Find where the given text appears and provide that cell's center as [x, y] coordinate. 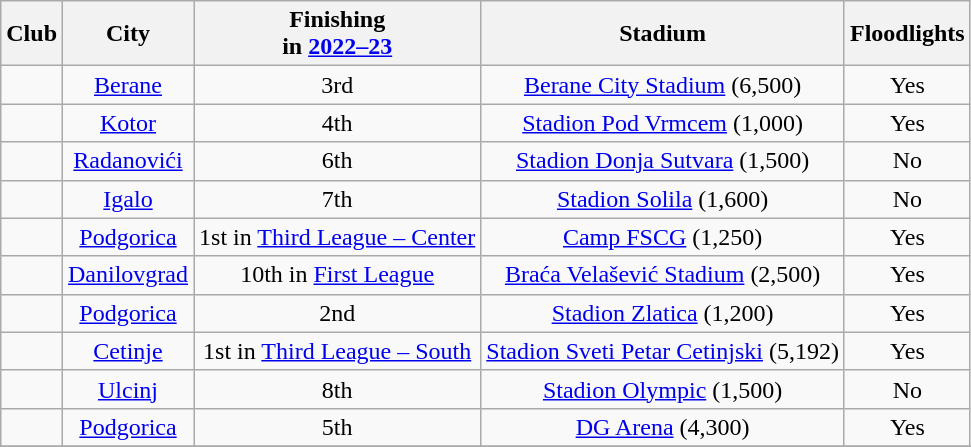
Stadion Donja Sutvara (1,500) [663, 161]
1st in Third League – South [338, 351]
10th in First League [338, 275]
Danilovgrad [128, 275]
Radanovići [128, 161]
6th [338, 161]
Stadion Sveti Petar Cetinjski (5,192) [663, 351]
Berane City Stadium (6,500) [663, 85]
Stadion Olympic (1,500) [663, 389]
Finishing in 2022–23 [338, 34]
Floodlights [907, 34]
Stadion Solila (1,600) [663, 199]
Berane [128, 85]
4th [338, 123]
2nd [338, 313]
Braća Velašević Stadium (2,500) [663, 275]
Camp FSCG (1,250) [663, 237]
Ulcinj [128, 389]
Stadion Zlatica (1,200) [663, 313]
Club [32, 34]
7th [338, 199]
Cetinje [128, 351]
Stadion Pod Vrmcem (1,000) [663, 123]
1st in Third League – Center [338, 237]
City [128, 34]
8th [338, 389]
Kotor [128, 123]
5th [338, 427]
Igalo [128, 199]
Stadium [663, 34]
3rd [338, 85]
DG Arena (4,300) [663, 427]
